Scan for the cell matching the given text and deliver its [X, Y] coordinate at center. 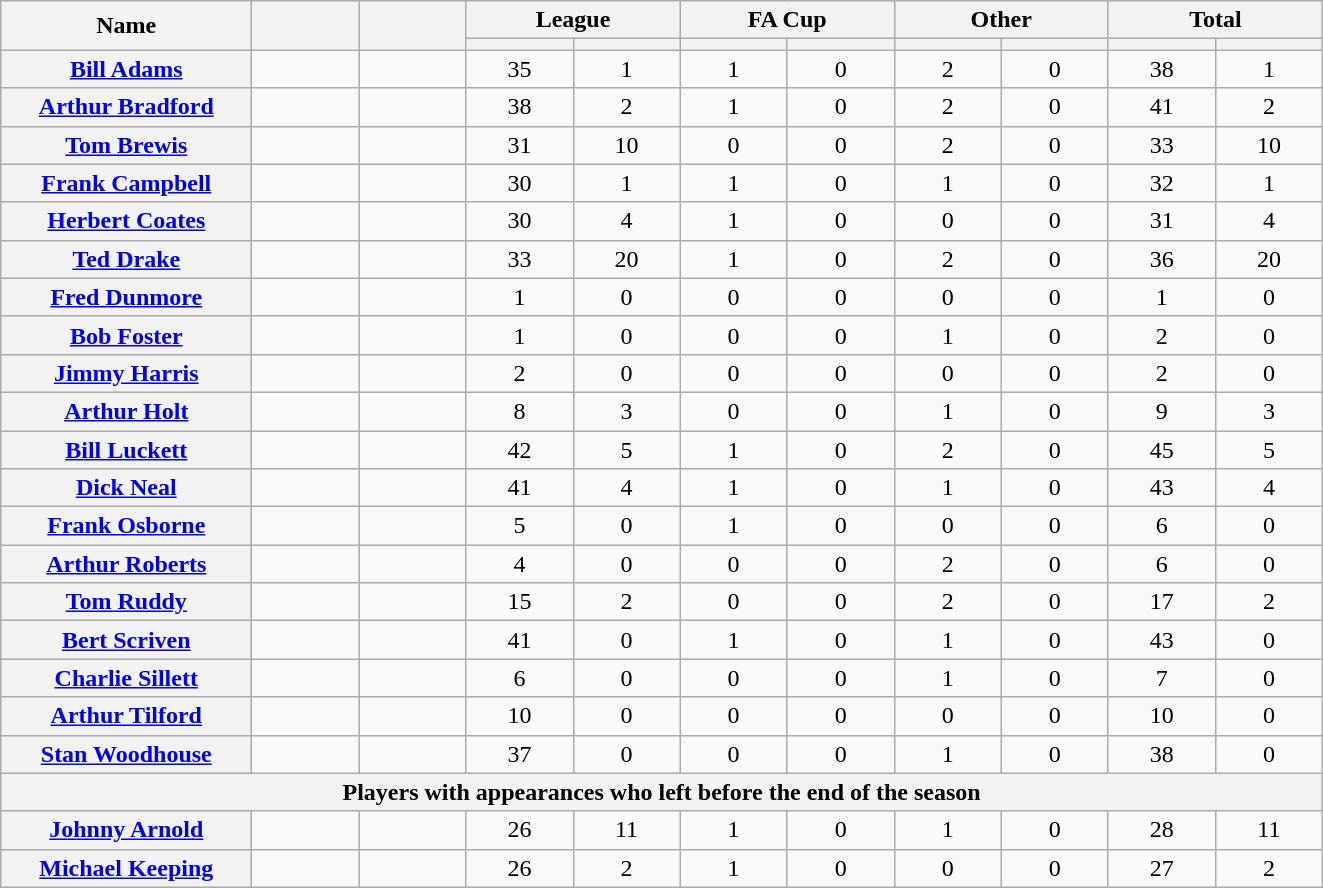
Johnny Arnold [126, 830]
Name [126, 26]
Frank Osborne [126, 526]
Stan Woodhouse [126, 754]
League [573, 20]
Arthur Bradford [126, 107]
9 [1162, 411]
Ted Drake [126, 259]
7 [1162, 678]
Total [1215, 20]
42 [520, 449]
Tom Ruddy [126, 602]
Charlie Sillett [126, 678]
Bill Adams [126, 69]
32 [1162, 183]
Jimmy Harris [126, 373]
8 [520, 411]
36 [1162, 259]
Other [1001, 20]
27 [1162, 868]
37 [520, 754]
Bob Foster [126, 335]
Herbert Coates [126, 221]
FA Cup [787, 20]
Michael Keeping [126, 868]
Bill Luckett [126, 449]
Bert Scriven [126, 640]
17 [1162, 602]
Dick Neal [126, 488]
Arthur Tilford [126, 716]
Arthur Holt [126, 411]
45 [1162, 449]
Arthur Roberts [126, 564]
28 [1162, 830]
Fred Dunmore [126, 297]
Frank Campbell [126, 183]
Tom Brewis [126, 145]
15 [520, 602]
Players with appearances who left before the end of the season [662, 792]
35 [520, 69]
